Identify which cell holds the provided text, then report its (x, y) central coordinate. 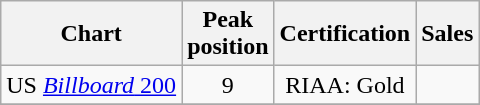
9 (228, 85)
Chart (92, 34)
Certification (345, 34)
Peakposition (228, 34)
Sales (448, 34)
RIAA: Gold (345, 85)
US Billboard 200 (92, 85)
